From the cell containing the given text, extract its center point as (X, Y) coordinate. 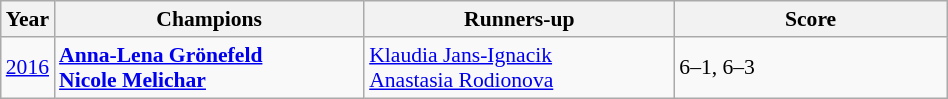
Year (28, 19)
Klaudia Jans-Ignacik Anastasia Rodionova (519, 68)
2016 (28, 68)
Score (810, 19)
Runners-up (519, 19)
Champions (209, 19)
6–1, 6–3 (810, 68)
Anna-Lena Grönefeld Nicole Melichar (209, 68)
